Output the [X, Y] coordinate of the center of the cell containing the given text.  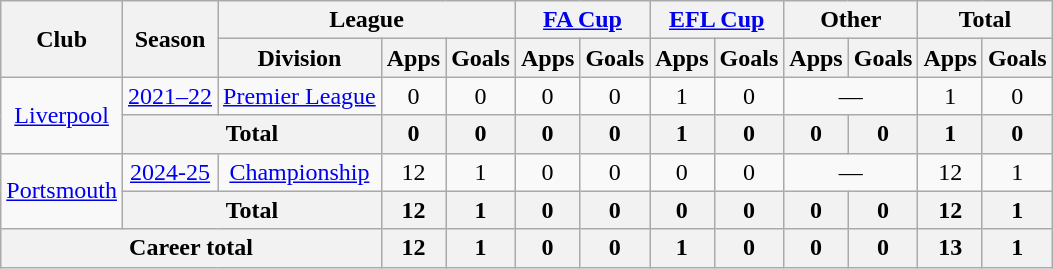
Portsmouth [62, 191]
League [367, 20]
Career total [191, 248]
Club [62, 39]
2024-25 [170, 172]
Division [300, 58]
FA Cup [582, 20]
EFL Cup [717, 20]
Championship [300, 172]
2021–22 [170, 96]
Season [170, 39]
13 [950, 248]
Liverpool [62, 115]
Other [851, 20]
Premier League [300, 96]
